Identify which cell holds the provided text, then report its (X, Y) central coordinate. 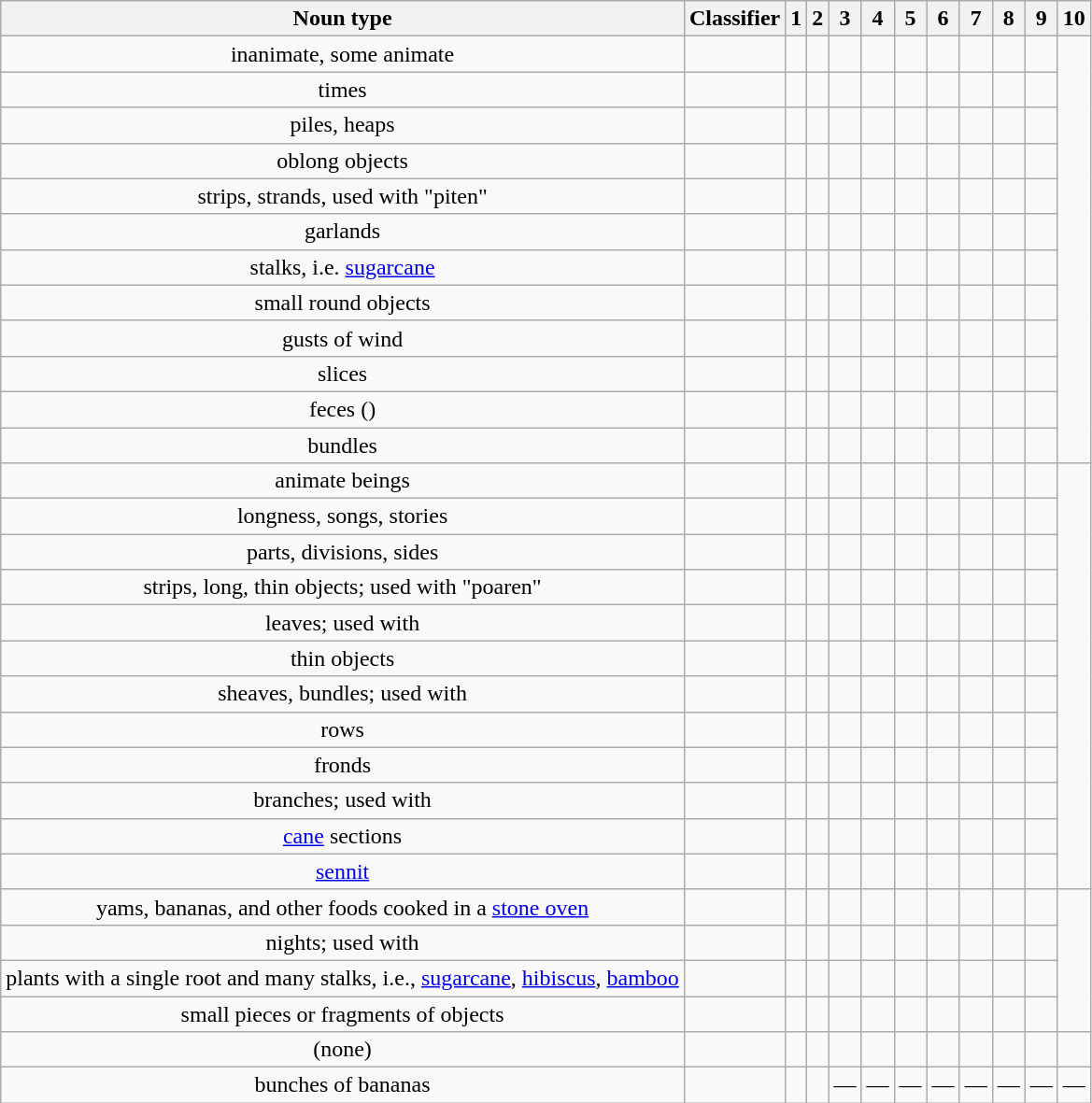
9 (1041, 19)
gusts of wind (343, 338)
longness, songs, stories (343, 516)
7 (975, 19)
2 (818, 19)
branches; used with (343, 800)
strips, long, thin objects; used with "poaren" (343, 587)
4 (878, 19)
3 (844, 19)
cane sections (343, 836)
5 (910, 19)
strips, strands, used with "piten" (343, 196)
bunches of bananas (343, 1085)
piles, heaps (343, 125)
leaves; used with (343, 623)
feces () (343, 409)
garlands (343, 232)
times (343, 90)
sennit (343, 871)
8 (1009, 19)
small pieces or fragments of objects (343, 1013)
bundles (343, 445)
thin objects (343, 658)
sheaves, bundles; used with (343, 694)
animate beings (343, 481)
yams, bananas, and other foods cooked in a stone oven (343, 907)
parts, divisions, sides (343, 552)
nights; used with (343, 942)
fronds (343, 765)
small round objects (343, 303)
1 (796, 19)
Noun type (343, 19)
Classifier (734, 19)
oblong objects (343, 161)
rows (343, 729)
10 (1074, 19)
(none) (343, 1050)
stalks, i.e. sugarcane (343, 267)
plants with a single root and many stalks, i.e., sugarcane, hibiscus, bamboo (343, 978)
slices (343, 374)
6 (943, 19)
inanimate, some animate (343, 54)
